Return the [x, y] coordinate for the center point of the cell that contains the specified text.  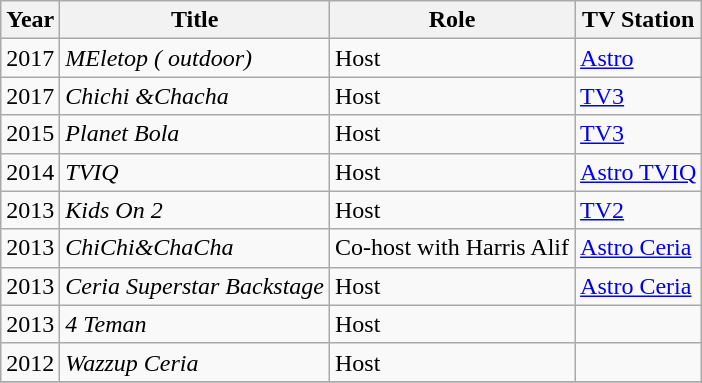
Planet Bola [195, 134]
Role [452, 20]
2012 [30, 362]
Co-host with Harris Alif [452, 248]
2015 [30, 134]
Astro [638, 58]
Kids On 2 [195, 210]
2014 [30, 172]
TV2 [638, 210]
Ceria Superstar Backstage [195, 286]
MEletop ( outdoor) [195, 58]
Title [195, 20]
4 Teman [195, 324]
Chichi &Chacha [195, 96]
Year [30, 20]
Astro TVIQ [638, 172]
TVIQ [195, 172]
Wazzup Ceria [195, 362]
ChiChi&ChaCha [195, 248]
TV Station [638, 20]
